Detect which cell encompasses the target text, then output its (x, y) center coordinate. 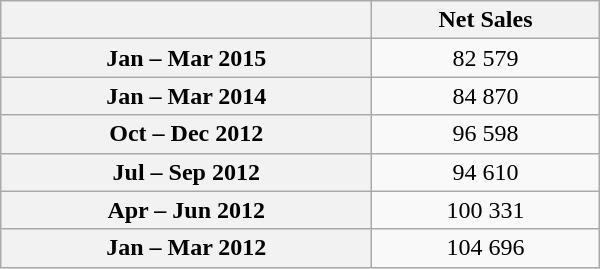
Jan – Mar 2015 (186, 58)
96 598 (486, 134)
94 610 (486, 172)
Jan – Mar 2014 (186, 96)
82 579 (486, 58)
Oct – Dec 2012 (186, 134)
84 870 (486, 96)
Jan – Mar 2012 (186, 248)
Net Sales (486, 20)
Apr – Jun 2012 (186, 210)
100 331 (486, 210)
104 696 (486, 248)
Jul – Sep 2012 (186, 172)
